Search for the cell housing the specified text and yield its [x, y] center coordinate. 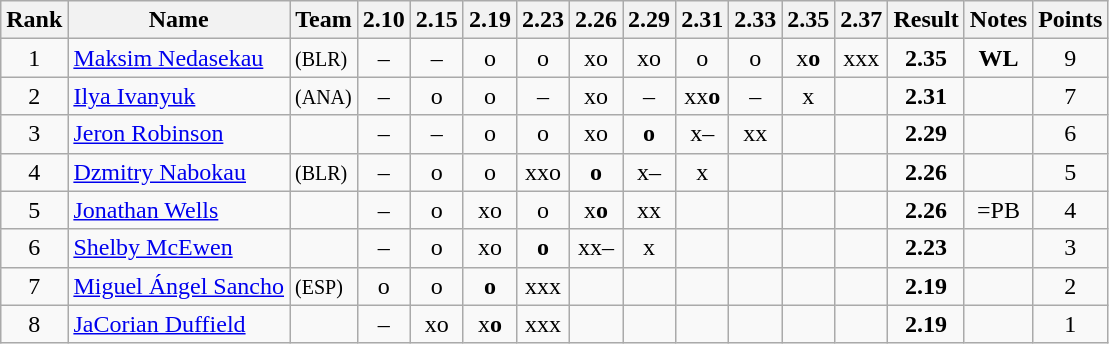
Maksim Nedasekau [179, 58]
Jeron Robinson [179, 134]
2.33 [756, 20]
2.15 [436, 20]
=PB [998, 210]
Notes [998, 20]
9 [1070, 58]
JaCorian Duffield [179, 324]
WL [998, 58]
Rank [34, 20]
Name [179, 20]
2.37 [862, 20]
Team [324, 20]
Points [1070, 20]
8 [34, 324]
Result [926, 20]
Miguel Ángel Sancho [179, 286]
Shelby McEwen [179, 248]
(ANA) [324, 96]
2.10 [384, 20]
Ilya Ivanyuk [179, 96]
xx– [596, 248]
(ESP) [324, 286]
Jonathan Wells [179, 210]
Dzmitry Nabokau [179, 172]
